Output the [X, Y] coordinate of the center of the cell containing the given text.  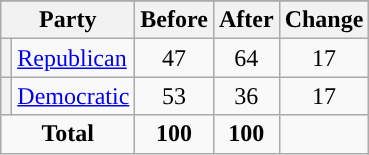
47 [174, 58]
Republican [74, 58]
Change [324, 20]
Before [174, 20]
64 [246, 58]
Democratic [74, 96]
36 [246, 96]
Party [68, 20]
53 [174, 96]
Total [68, 134]
After [246, 20]
